From the cell containing the given text, extract its center point as (x, y) coordinate. 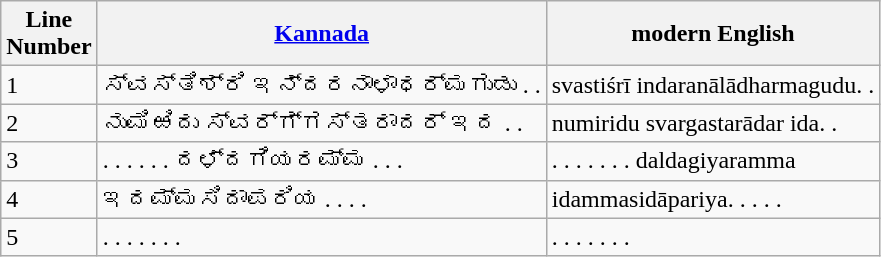
modern English (713, 34)
3 (49, 161)
. . . . . . ದಳ್ದಗಿಯರಮ್ಮ . . . (322, 161)
ಇದಮ್ಮಸಿದಾಪರಿಯ . . . . (322, 199)
numiridu svargastarādar ida. . (713, 123)
4 (49, 199)
2 (49, 123)
1 (49, 85)
svastiśrī indaranālādharmagudu. . (713, 85)
ಸ್ವಸ್ತಿಶ್ರಿ ಇನ್ದರನಾಳಾಧರ್ಮಗುಡು . . (322, 85)
LineNumber (49, 34)
. . . . . . . daldagiyaramma (713, 161)
Kannada (322, 34)
ನುಮಿಱಿದು ಸ್ವರ್ಗ್ಗಸ್ತರಾದರ್ ಇದ . . (322, 123)
5 (49, 237)
idammasidāpariya. . . . . (713, 199)
